Search for the cell housing the specified text and yield its [x, y] center coordinate. 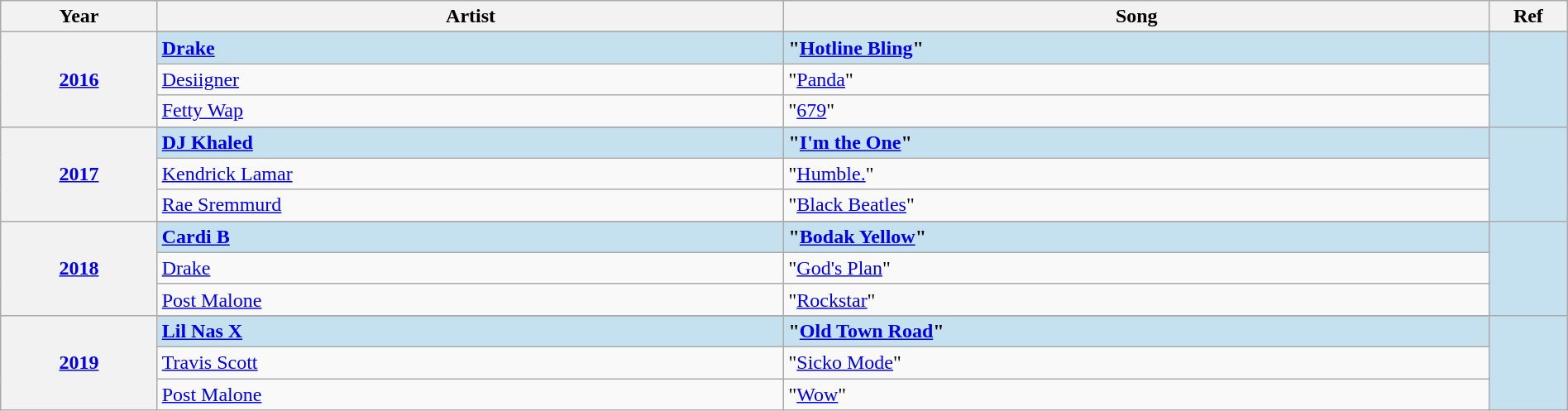
2016 [79, 79]
"Humble." [1136, 174]
"Wow" [1136, 394]
Rae Sremmurd [471, 205]
Fetty Wap [471, 111]
"God's Plan" [1136, 268]
"Sicko Mode" [1136, 362]
"Hotline Bling" [1136, 48]
Desiigner [471, 79]
"679" [1136, 111]
Travis Scott [471, 362]
"Rockstar" [1136, 299]
2017 [79, 174]
Ref [1528, 17]
Year [79, 17]
DJ Khaled [471, 142]
Artist [471, 17]
Cardi B [471, 237]
"Bodak Yellow" [1136, 237]
Song [1136, 17]
"I'm the One" [1136, 142]
"Panda" [1136, 79]
Lil Nas X [471, 331]
"Old Town Road" [1136, 331]
Kendrick Lamar [471, 174]
2019 [79, 362]
2018 [79, 268]
"Black Beatles" [1136, 205]
